Search for the cell housing the specified text and yield its (X, Y) center coordinate. 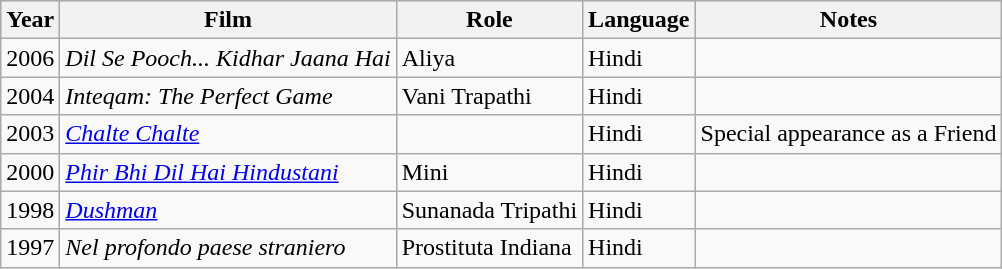
Year (30, 20)
Special appearance as a Friend (848, 134)
2004 (30, 96)
2000 (30, 172)
Chalte Chalte (228, 134)
Inteqam: The Perfect Game (228, 96)
1998 (30, 210)
Role (489, 20)
2003 (30, 134)
Phir Bhi Dil Hai Hindustani (228, 172)
1997 (30, 248)
Vani Trapathi (489, 96)
Prostituta Indiana (489, 248)
Aliya (489, 58)
Sunanada Tripathi (489, 210)
Nel profondo paese straniero (228, 248)
Dushman (228, 210)
2006 (30, 58)
Film (228, 20)
Language (639, 20)
Mini (489, 172)
Notes (848, 20)
Dil Se Pooch... Kidhar Jaana Hai (228, 58)
